Capture the cell that displays the provided text and extract its (X, Y) central coordinate. 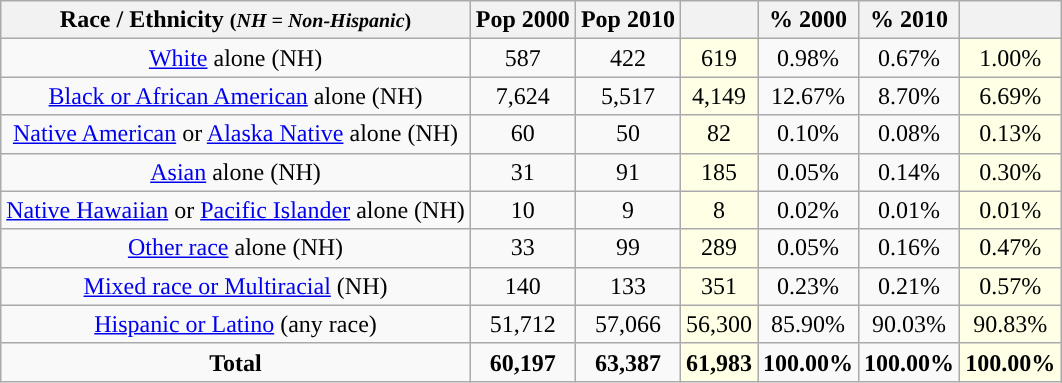
Pop 2010 (628, 20)
0.02% (808, 210)
0.13% (1010, 134)
Native American or Alaska Native alone (NH) (236, 134)
9 (628, 210)
57,066 (628, 324)
51,712 (522, 324)
422 (628, 58)
5,517 (628, 96)
619 (718, 58)
587 (522, 58)
8.70% (910, 96)
0.10% (808, 134)
Asian alone (NH) (236, 172)
90.83% (1010, 324)
33 (522, 248)
56,300 (718, 324)
Total (236, 362)
0.21% (910, 286)
0.23% (808, 286)
99 (628, 248)
60 (522, 134)
% 2010 (910, 20)
63,387 (628, 362)
7,624 (522, 96)
0.30% (1010, 172)
1.00% (1010, 58)
133 (628, 286)
50 (628, 134)
0.98% (808, 58)
0.47% (1010, 248)
82 (718, 134)
0.08% (910, 134)
85.90% (808, 324)
185 (718, 172)
Black or African American alone (NH) (236, 96)
31 (522, 172)
140 (522, 286)
61,983 (718, 362)
Native Hawaiian or Pacific Islander alone (NH) (236, 210)
Mixed race or Multiracial (NH) (236, 286)
Pop 2000 (522, 20)
91 (628, 172)
289 (718, 248)
90.03% (910, 324)
4,149 (718, 96)
0.67% (910, 58)
10 (522, 210)
0.16% (910, 248)
0.57% (1010, 286)
60,197 (522, 362)
Other race alone (NH) (236, 248)
12.67% (808, 96)
351 (718, 286)
Race / Ethnicity (NH = Non-Hispanic) (236, 20)
0.14% (910, 172)
% 2000 (808, 20)
Hispanic or Latino (any race) (236, 324)
6.69% (1010, 96)
White alone (NH) (236, 58)
8 (718, 210)
